Capture the cell that displays the provided text and extract its (X, Y) central coordinate. 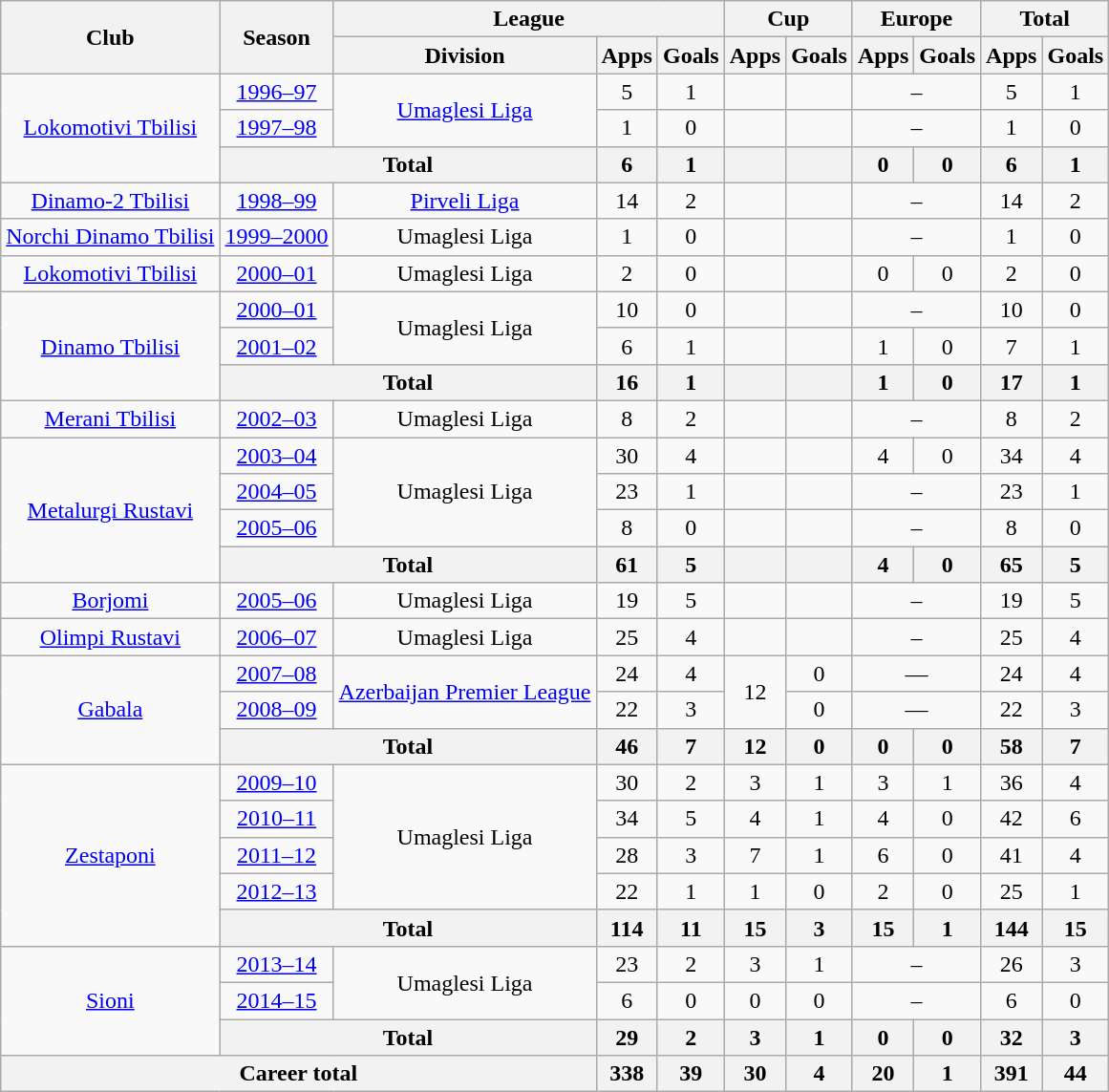
2002–03 (277, 418)
32 (1012, 1037)
Club (111, 37)
16 (627, 382)
League (529, 19)
Merani Tbilisi (111, 418)
1998–99 (277, 201)
114 (627, 928)
36 (1012, 782)
28 (627, 855)
2003–04 (277, 456)
1999–2000 (277, 237)
2007–08 (277, 674)
Borjomi (111, 601)
65 (1012, 565)
Olimpi Rustavi (111, 637)
Europe (916, 19)
42 (1012, 819)
Division (464, 55)
2011–12 (277, 855)
2004–05 (277, 492)
20 (883, 1074)
Metalurgi Rustavi (111, 510)
2008–09 (277, 710)
Cup (788, 19)
11 (691, 928)
Dinamo Tbilisi (111, 346)
46 (627, 746)
Sioni (111, 1000)
41 (1012, 855)
2009–10 (277, 782)
Season (277, 37)
2012–13 (277, 891)
2014–15 (277, 1000)
29 (627, 1037)
44 (1076, 1074)
144 (1012, 928)
2006–07 (277, 637)
2010–11 (277, 819)
Pirveli Liga (464, 201)
61 (627, 565)
Career total (298, 1074)
Zestaponi (111, 855)
1996–97 (277, 92)
Dinamo-2 Tbilisi (111, 201)
39 (691, 1074)
Norchi Dinamo Tbilisi (111, 237)
2013–14 (277, 964)
1997–98 (277, 128)
391 (1012, 1074)
Gabala (111, 710)
26 (1012, 964)
2001–02 (277, 346)
338 (627, 1074)
17 (1012, 382)
58 (1012, 746)
Azerbaijan Premier League (464, 692)
